Find where the given text appears and provide that cell's center as [X, Y] coordinate. 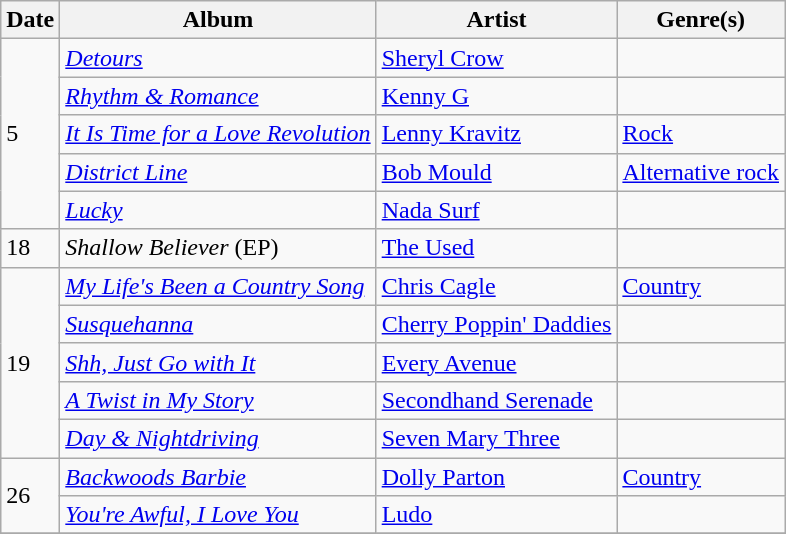
Album [218, 20]
Backwoods Barbie [218, 477]
Cherry Poppin' Daddies [496, 324]
Seven Mary Three [496, 438]
18 [30, 248]
Sheryl Crow [496, 58]
You're Awful, I Love You [218, 515]
It Is Time for a Love Revolution [218, 134]
Ludo [496, 515]
Alternative rock [701, 172]
19 [30, 362]
Susquehanna [218, 324]
District Line [218, 172]
The Used [496, 248]
Bob Mould [496, 172]
A Twist in My Story [218, 400]
Dolly Parton [496, 477]
Day & Nightdriving [218, 438]
5 [30, 134]
Artist [496, 20]
26 [30, 496]
Lucky [218, 210]
Secondhand Serenade [496, 400]
Date [30, 20]
My Life's Been a Country Song [218, 286]
Shh, Just Go with It [218, 362]
Rock [701, 134]
Detours [218, 58]
Genre(s) [701, 20]
Nada Surf [496, 210]
Chris Cagle [496, 286]
Lenny Kravitz [496, 134]
Kenny G [496, 96]
Every Avenue [496, 362]
Rhythm & Romance [218, 96]
Shallow Believer (EP) [218, 248]
